Return the [X, Y] coordinate for the center point of the cell that contains the specified text.  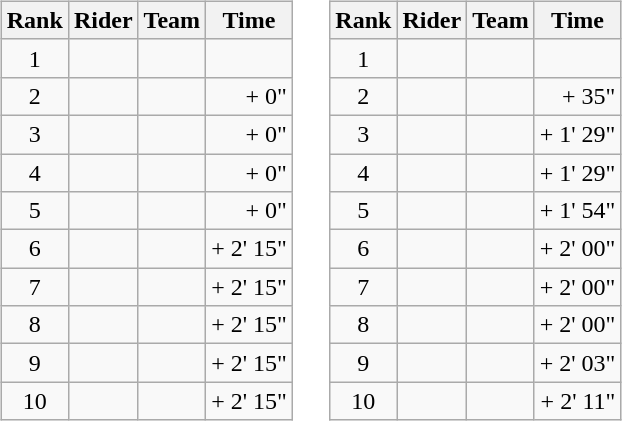
+ 2' 11" [578, 401]
+ 1' 54" [578, 211]
+ 2' 03" [578, 363]
+ 35" [578, 96]
